Pinpoint the cell where the given text exists, returning its (X, Y) midpoint coordinate. 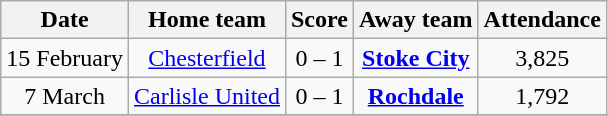
Date (65, 20)
15 February (65, 58)
3,825 (542, 58)
Stoke City (416, 58)
1,792 (542, 96)
7 March (65, 96)
Chesterfield (206, 58)
Score (319, 20)
Home team (206, 20)
Carlisle United (206, 96)
Rochdale (416, 96)
Attendance (542, 20)
Away team (416, 20)
